From the cell containing the given text, extract its center point as (X, Y) coordinate. 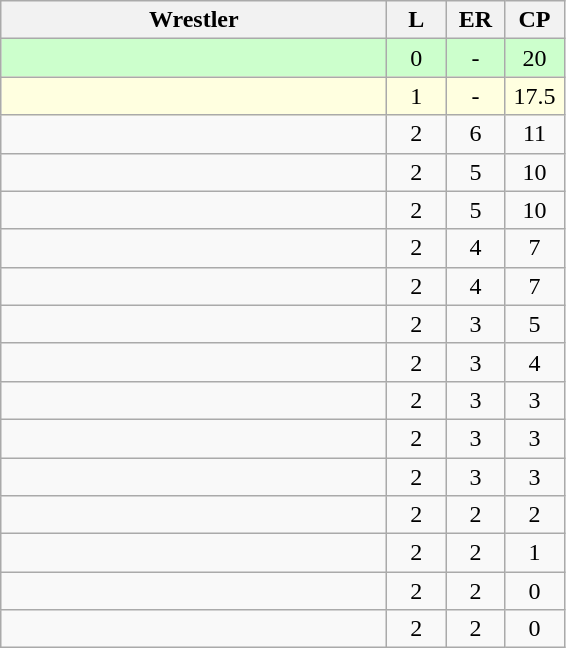
CP (534, 20)
Wrestler (194, 20)
6 (476, 134)
11 (534, 134)
ER (476, 20)
L (416, 20)
17.5 (534, 96)
20 (534, 58)
